Locate the cell with the specified text and output its [X, Y] center coordinate. 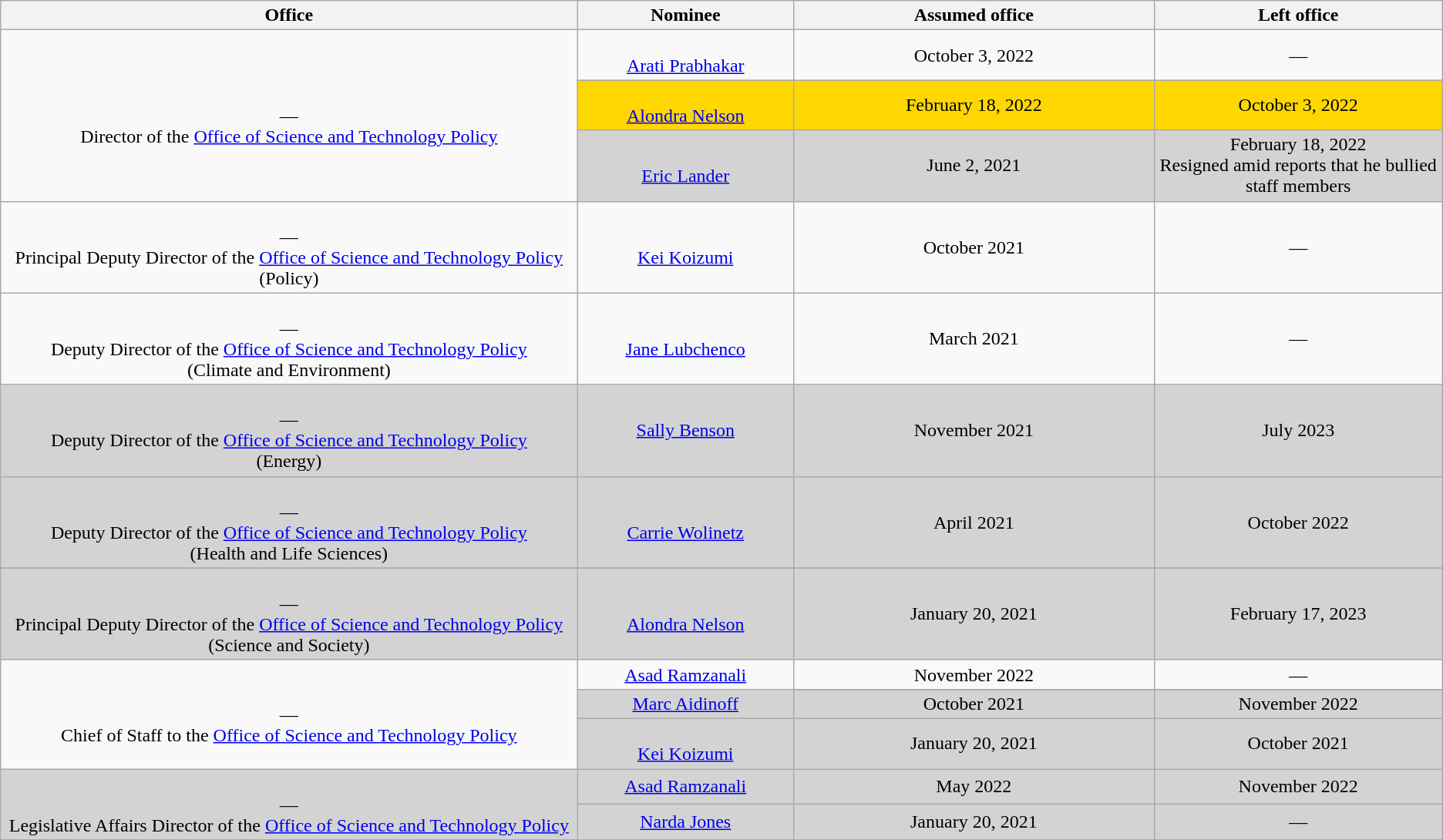
Eric Lander [686, 166]
Nominee [686, 15]
June 2, 2021 [974, 166]
May 2022 [974, 787]
Jane Lubchenco [686, 339]
February 17, 2023 [1298, 613]
—Director of the Office of Science and Technology Policy [289, 116]
November 2021 [974, 430]
Marc Aidinoff [686, 704]
March 2021 [974, 339]
February 18, 2022 [974, 105]
Carrie Wolinetz [686, 522]
October 2022 [1298, 522]
Office [289, 15]
April 2021 [974, 522]
Narda Jones [686, 822]
—Deputy Director of the Office of Science and Technology Policy(Climate and Environment) [289, 339]
—Principal Deputy Director of the Office of Science and Technology Policy(Policy) [289, 247]
—Principal Deputy Director of the Office of Science and Technology Policy(Science and Society) [289, 613]
July 2023 [1298, 430]
—Legislative Affairs Director of the Office of Science and Technology Policy [289, 805]
—Chief of Staff to the Office of Science and Technology Policy [289, 714]
Sally Benson [686, 430]
—Deputy Director of the Office of Science and Technology Policy(Health and Life Sciences) [289, 522]
Left office [1298, 15]
Assumed office [974, 15]
—Deputy Director of the Office of Science and Technology Policy(Energy) [289, 430]
February 18, 2022Resigned amid reports that he bullied staff members [1298, 166]
Arati Prabhakar [686, 55]
